Return the (X, Y) coordinate for the center point of the cell that contains the specified text.  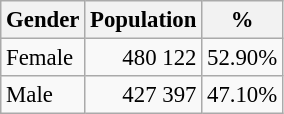
480 122 (144, 58)
Male (43, 95)
% (242, 20)
Population (144, 20)
52.90% (242, 58)
Gender (43, 20)
Female (43, 58)
427 397 (144, 95)
47.10% (242, 95)
